Determine the (X, Y) coordinate at the center of the cell enclosing the given text.  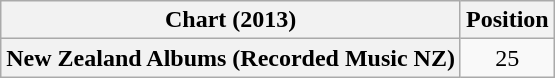
Chart (2013) (231, 20)
Position (507, 20)
New Zealand Albums (Recorded Music NZ) (231, 58)
25 (507, 58)
